Capture the cell that displays the provided text and extract its (X, Y) central coordinate. 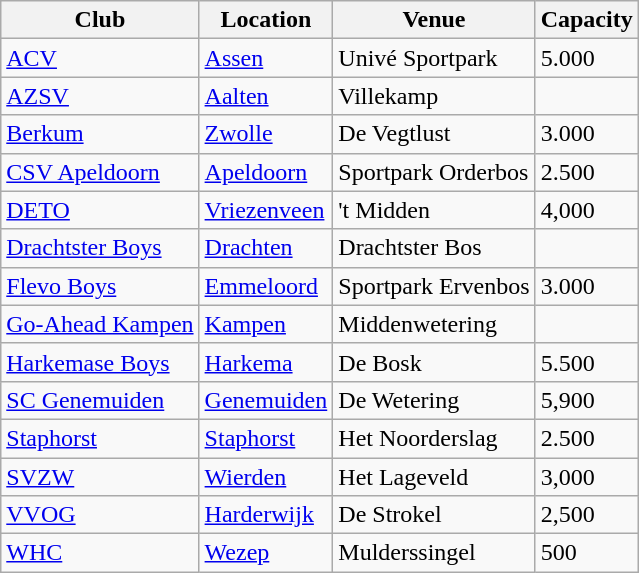
Sportpark Orderbos (434, 172)
Wierden (266, 477)
Sportpark Ervenbos (434, 286)
Location (266, 20)
Drachtster Boys (100, 248)
5,900 (586, 400)
ACV (100, 58)
De Strokel (434, 515)
WHC (100, 553)
Zwolle (266, 134)
Vriezenveen (266, 210)
Het Noorderslag (434, 438)
Apeldoorn (266, 172)
Het Lageveld (434, 477)
Club (100, 20)
DETO (100, 210)
Drachtster Bos (434, 248)
Assen (266, 58)
4,000 (586, 210)
De Wetering (434, 400)
De Bosk (434, 362)
3,000 (586, 477)
Harderwijk (266, 515)
't Midden (434, 210)
5.000 (586, 58)
Capacity (586, 20)
Wezep (266, 553)
VVOG (100, 515)
Berkum (100, 134)
Genemuiden (266, 400)
Villekamp (434, 96)
AZSV (100, 96)
Aalten (266, 96)
Emmeloord (266, 286)
Kampen (266, 324)
Harkemase Boys (100, 362)
De Vegtlust (434, 134)
5.500 (586, 362)
2,500 (586, 515)
500 (586, 553)
Harkema (266, 362)
CSV Apeldoorn (100, 172)
Univé Sportpark (434, 58)
Mulderssingel (434, 553)
Middenwetering (434, 324)
Flevo Boys (100, 286)
SVZW (100, 477)
Venue (434, 20)
Go-Ahead Kampen (100, 324)
Drachten (266, 248)
SC Genemuiden (100, 400)
